Scan for the cell matching the given text and deliver its (x, y) coordinate at center. 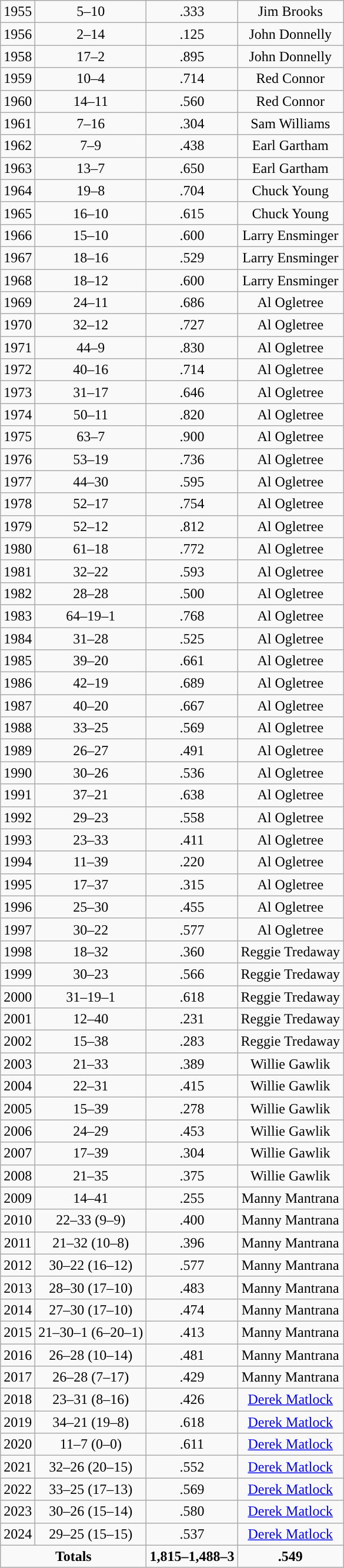
15–10 (91, 235)
.500 (192, 593)
.413 (192, 1332)
.768 (192, 616)
2020 (18, 1444)
1980 (18, 549)
18–16 (91, 258)
.704 (192, 191)
2–14 (91, 34)
44–30 (91, 482)
.638 (192, 795)
21–32 (10–8) (91, 1243)
18–32 (91, 952)
1989 (18, 750)
2004 (18, 1086)
.754 (192, 504)
.455 (192, 907)
15–38 (91, 1042)
1973 (18, 392)
1972 (18, 370)
2001 (18, 1019)
7–9 (91, 146)
2010 (18, 1220)
2006 (18, 1131)
2024 (18, 1534)
1962 (18, 146)
1987 (18, 706)
64–19–1 (91, 616)
1993 (18, 840)
17–2 (91, 56)
Totals (74, 1556)
1988 (18, 728)
.558 (192, 818)
63–7 (91, 437)
1968 (18, 281)
27–30 (17–10) (91, 1310)
.615 (192, 213)
2008 (18, 1176)
Jim Brooks (290, 12)
.536 (192, 773)
17–39 (91, 1153)
40–16 (91, 370)
1996 (18, 907)
52–12 (91, 526)
.360 (192, 952)
29–25 (15–15) (91, 1534)
1997 (18, 929)
.525 (192, 638)
.812 (192, 526)
21–35 (91, 1176)
26–28 (7–17) (91, 1377)
2000 (18, 997)
2016 (18, 1355)
24–29 (91, 1131)
2005 (18, 1109)
1976 (18, 459)
.661 (192, 661)
33–25 (17–13) (91, 1489)
.566 (192, 974)
17–37 (91, 885)
.772 (192, 549)
.125 (192, 34)
30–26 (15–14) (91, 1512)
61–18 (91, 549)
40–20 (91, 706)
7–16 (91, 124)
1986 (18, 683)
1959 (18, 79)
.255 (192, 1198)
25–30 (91, 907)
.900 (192, 437)
1977 (18, 482)
.830 (192, 348)
.895 (192, 56)
5–10 (91, 12)
.549 (290, 1556)
.400 (192, 1220)
1964 (18, 191)
.411 (192, 840)
1985 (18, 661)
39–20 (91, 661)
28–30 (17–10) (91, 1287)
.429 (192, 1377)
2013 (18, 1287)
31–19–1 (91, 997)
2002 (18, 1042)
14–11 (91, 101)
32–26 (20–15) (91, 1467)
37–21 (91, 795)
.560 (192, 101)
11–7 (0–0) (91, 1444)
33–25 (91, 728)
1990 (18, 773)
21–33 (91, 1064)
1995 (18, 885)
29–23 (91, 818)
50–11 (91, 415)
1984 (18, 638)
.453 (192, 1131)
22–31 (91, 1086)
11–39 (91, 862)
.611 (192, 1444)
1974 (18, 415)
.593 (192, 571)
21–30–1 (6–20–1) (91, 1332)
1998 (18, 952)
13–7 (91, 168)
.537 (192, 1534)
2003 (18, 1064)
24–11 (91, 303)
18–12 (91, 281)
1983 (18, 616)
.474 (192, 1310)
19–8 (91, 191)
1991 (18, 795)
2014 (18, 1310)
.686 (192, 303)
26–27 (91, 750)
1961 (18, 124)
.315 (192, 885)
1965 (18, 213)
.727 (192, 325)
1979 (18, 526)
1970 (18, 325)
.481 (192, 1355)
31–17 (91, 392)
1955 (18, 12)
.483 (192, 1287)
.650 (192, 168)
1978 (18, 504)
30–22 (16–12) (91, 1265)
2011 (18, 1243)
.595 (192, 482)
.231 (192, 1019)
2012 (18, 1265)
2018 (18, 1400)
.283 (192, 1042)
2015 (18, 1332)
28–28 (91, 593)
2019 (18, 1422)
23–33 (91, 840)
42–19 (91, 683)
1963 (18, 168)
1975 (18, 437)
.220 (192, 862)
.689 (192, 683)
22–33 (9–9) (91, 1220)
32–22 (91, 571)
1,815–1,488–3 (192, 1556)
1994 (18, 862)
.667 (192, 706)
52–17 (91, 504)
.396 (192, 1243)
1960 (18, 101)
1981 (18, 571)
26–28 (10–14) (91, 1355)
15–39 (91, 1109)
.580 (192, 1512)
1971 (18, 348)
2022 (18, 1489)
14–41 (91, 1198)
1958 (18, 56)
.438 (192, 146)
.333 (192, 12)
.375 (192, 1176)
.415 (192, 1086)
2023 (18, 1512)
.389 (192, 1064)
.529 (192, 258)
1967 (18, 258)
.426 (192, 1400)
30–26 (91, 773)
31–28 (91, 638)
1969 (18, 303)
.820 (192, 415)
2009 (18, 1198)
Sam Williams (290, 124)
2007 (18, 1153)
34–21 (19–8) (91, 1422)
1966 (18, 235)
1956 (18, 34)
.646 (192, 392)
44–9 (91, 348)
.491 (192, 750)
1982 (18, 593)
.278 (192, 1109)
1999 (18, 974)
2021 (18, 1467)
.736 (192, 459)
16–10 (91, 213)
10–4 (91, 79)
32–12 (91, 325)
1992 (18, 818)
.552 (192, 1467)
2017 (18, 1377)
30–23 (91, 974)
53–19 (91, 459)
30–22 (91, 929)
23–31 (8–16) (91, 1400)
12–40 (91, 1019)
